Return the (X, Y) coordinate for the center point of the cell that contains the specified text.  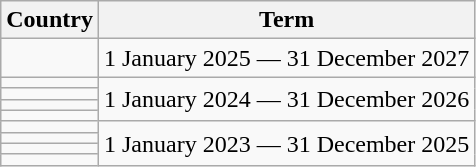
1 January 2023 — 31 December 2025 (286, 143)
1 January 2025 — 31 December 2027 (286, 58)
Country (50, 20)
1 January 2024 — 31 December 2026 (286, 99)
Term (286, 20)
